For the text-containing cell, return its midpoint in [x, y] coordinate format. 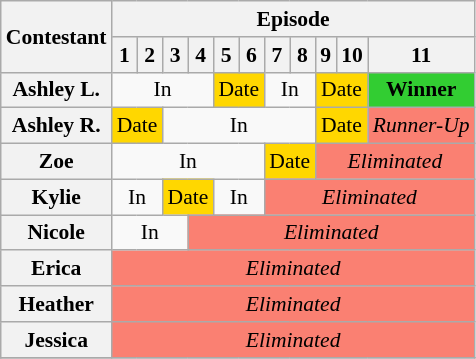
Kylie [56, 197]
Winner [422, 90]
Jessica [56, 340]
3 [174, 55]
Heather [56, 304]
4 [200, 55]
Ashley L. [56, 90]
1 [124, 55]
10 [352, 55]
6 [252, 55]
5 [226, 55]
Contestant [56, 36]
11 [422, 55]
Ashley R. [56, 126]
7 [276, 55]
8 [302, 55]
Erica [56, 269]
Nicole [56, 233]
Zoe [56, 162]
2 [150, 55]
Episode [294, 19]
9 [326, 55]
Runner-Up [422, 126]
